Detect which cell encompasses the target text, then output its [X, Y] center coordinate. 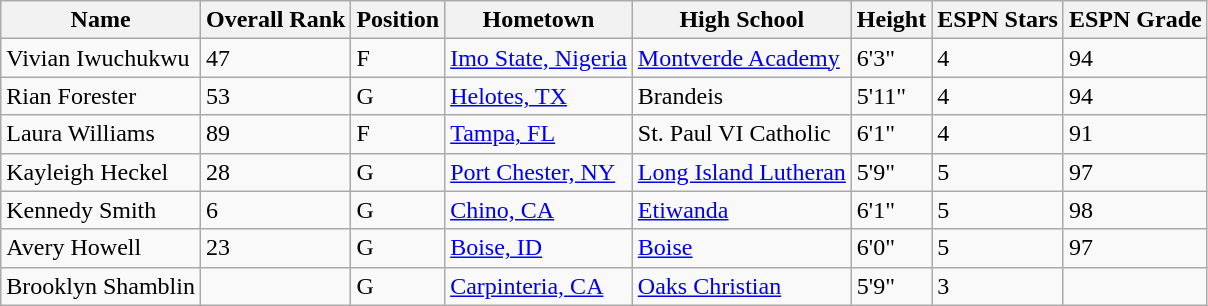
Boise, ID [539, 248]
Rian Forester [101, 96]
Kennedy Smith [101, 210]
6'0" [891, 248]
Laura Williams [101, 134]
Tampa, FL [539, 134]
Brandeis [742, 96]
St. Paul VI Catholic [742, 134]
Brooklyn Shamblin [101, 286]
Name [101, 20]
Avery Howell [101, 248]
28 [275, 172]
Hometown [539, 20]
Port Chester, NY [539, 172]
Position [398, 20]
ESPN Grade [1135, 20]
Carpinteria, CA [539, 286]
Vivian Iwuchukwu [101, 58]
98 [1135, 210]
3 [998, 286]
53 [275, 96]
5'11" [891, 96]
23 [275, 248]
Chino, CA [539, 210]
Montverde Academy [742, 58]
ESPN Stars [998, 20]
47 [275, 58]
Height [891, 20]
89 [275, 134]
High School [742, 20]
Etiwanda [742, 210]
Long Island Lutheran [742, 172]
Imo State, Nigeria [539, 58]
91 [1135, 134]
Boise [742, 248]
Overall Rank [275, 20]
Helotes, TX [539, 96]
Oaks Christian [742, 286]
Kayleigh Heckel [101, 172]
6'3" [891, 58]
6 [275, 210]
